Scan for the cell matching the given text and deliver its (X, Y) coordinate at center. 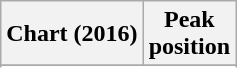
Chart (2016) (72, 34)
Peakposition (189, 34)
